Capture the cell that displays the provided text and extract its (X, Y) central coordinate. 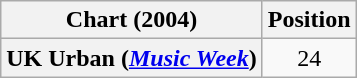
UK Urban (Music Week) (132, 58)
Position (309, 20)
24 (309, 58)
Chart (2004) (132, 20)
